Return [x, y] of the center of cell containing provided text 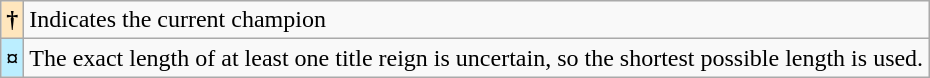
Indicates the current champion [476, 20]
¤ [12, 58]
† [12, 20]
The exact length of at least one title reign is uncertain, so the shortest possible length is used. [476, 58]
